For the text-containing cell, return its midpoint in [X, Y] coordinate format. 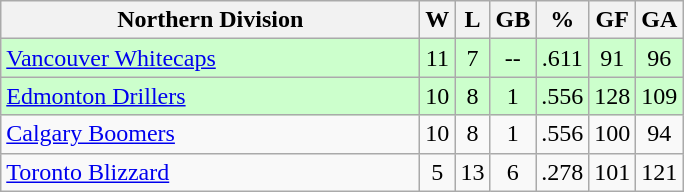
7 [472, 58]
6 [513, 172]
100 [612, 134]
94 [660, 134]
W [438, 20]
-- [513, 58]
GA [660, 20]
121 [660, 172]
GB [513, 20]
128 [612, 96]
L [472, 20]
5 [438, 172]
91 [612, 58]
Calgary Boomers [210, 134]
101 [612, 172]
96 [660, 58]
.278 [562, 172]
GF [612, 20]
11 [438, 58]
Toronto Blizzard [210, 172]
109 [660, 96]
% [562, 20]
13 [472, 172]
Northern Division [210, 20]
Edmonton Drillers [210, 96]
Vancouver Whitecaps [210, 58]
.611 [562, 58]
